Detect which cell encompasses the target text, then output its [x, y] center coordinate. 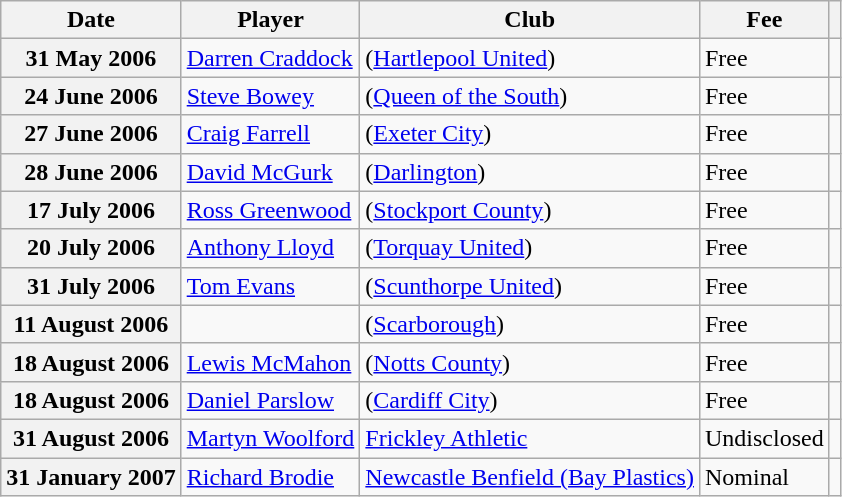
31 January 2007 [91, 477]
24 June 2006 [91, 96]
Nominal [764, 477]
David McGurk [270, 172]
Frickley Athletic [530, 438]
Anthony Lloyd [270, 248]
(Scunthorpe United) [530, 286]
27 June 2006 [91, 134]
(Cardiff City) [530, 400]
28 June 2006 [91, 172]
Ross Greenwood [270, 210]
(Exeter City) [530, 134]
Lewis McMahon [270, 362]
Richard Brodie [270, 477]
Player [270, 20]
(Darlington) [530, 172]
17 July 2006 [91, 210]
Undisclosed [764, 438]
Tom Evans [270, 286]
(Hartlepool United) [530, 58]
(Queen of the South) [530, 96]
31 August 2006 [91, 438]
20 July 2006 [91, 248]
Darren Craddock [270, 58]
Date [91, 20]
31 May 2006 [91, 58]
(Scarborough) [530, 324]
Fee [764, 20]
Martyn Woolford [270, 438]
Newcastle Benfield (Bay Plastics) [530, 477]
(Notts County) [530, 362]
Steve Bowey [270, 96]
Daniel Parslow [270, 400]
Club [530, 20]
11 August 2006 [91, 324]
31 July 2006 [91, 286]
Craig Farrell [270, 134]
(Torquay United) [530, 248]
(Stockport County) [530, 210]
